Output the (x, y) coordinate of the center of the cell containing the given text.  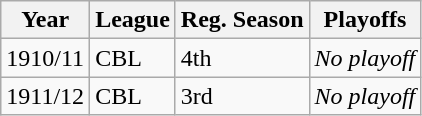
Reg. Season (242, 20)
League (133, 20)
1911/12 (46, 96)
4th (242, 58)
Playoffs (365, 20)
1910/11 (46, 58)
Year (46, 20)
3rd (242, 96)
